Extract the (x, y) coordinate from the center of the cell holding the provided text.  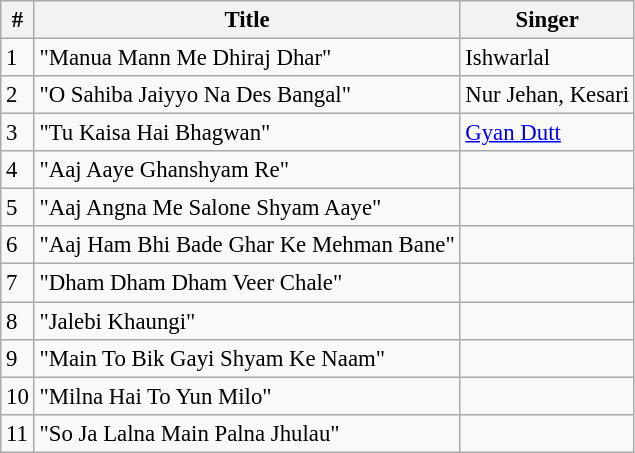
Title (247, 20)
"Dham Dham Dham Veer Chale" (247, 283)
"Milna Hai To Yun Milo" (247, 396)
8 (18, 321)
"O Sahiba Jaiyyo Na Des Bangal" (247, 95)
Singer (547, 20)
2 (18, 95)
6 (18, 245)
"Aaj Angna Me Salone Shyam Aaye" (247, 208)
11 (18, 433)
7 (18, 283)
"Main To Bik Gayi Shyam Ke Naam" (247, 358)
"Tu Kaisa Hai Bhagwan" (247, 133)
1 (18, 58)
"Aaj Aaye Ghanshyam Re" (247, 170)
"Aaj Ham Bhi Bade Ghar Ke Mehman Bane" (247, 245)
3 (18, 133)
Nur Jehan, Kesari (547, 95)
Gyan Dutt (547, 133)
4 (18, 170)
10 (18, 396)
5 (18, 208)
"Jalebi Khaungi" (247, 321)
Ishwarlal (547, 58)
9 (18, 358)
"Manua Mann Me Dhiraj Dhar" (247, 58)
"So Ja Lalna Main Palna Jhulau" (247, 433)
# (18, 20)
